From the cell containing the given text, extract its center point as [X, Y] coordinate. 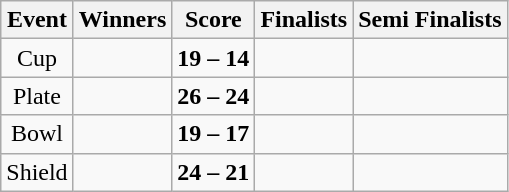
Semi Finalists [430, 20]
26 – 24 [214, 96]
Finalists [304, 20]
24 – 21 [214, 172]
Bowl [37, 134]
Event [37, 20]
Winners [122, 20]
Plate [37, 96]
Score [214, 20]
Cup [37, 58]
19 – 14 [214, 58]
Shield [37, 172]
19 – 17 [214, 134]
